For the text-containing cell, return its midpoint in [X, Y] coordinate format. 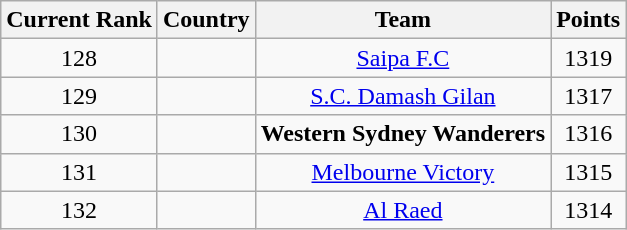
130 [80, 134]
Points [588, 20]
1319 [588, 58]
Team [403, 20]
S.C. Damash Gilan [403, 96]
Western Sydney Wanderers [403, 134]
1315 [588, 172]
132 [80, 210]
Current Rank [80, 20]
Saipa F.C [403, 58]
131 [80, 172]
Country [206, 20]
Melbourne Victory [403, 172]
1314 [588, 210]
1316 [588, 134]
128 [80, 58]
1317 [588, 96]
Al Raed [403, 210]
129 [80, 96]
